Determine the [x, y] coordinate at the center of the cell enclosing the given text.  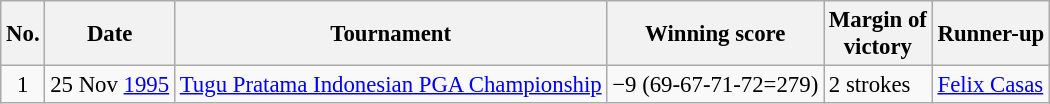
Margin ofvictory [878, 34]
25 Nov 1995 [110, 85]
Tugu Pratama Indonesian PGA Championship [390, 85]
No. [23, 34]
1 [23, 85]
Date [110, 34]
Winning score [716, 34]
−9 (69-67-71-72=279) [716, 85]
Felix Casas [990, 85]
Tournament [390, 34]
2 strokes [878, 85]
Runner-up [990, 34]
